For the text-containing cell, return its midpoint in (X, Y) coordinate format. 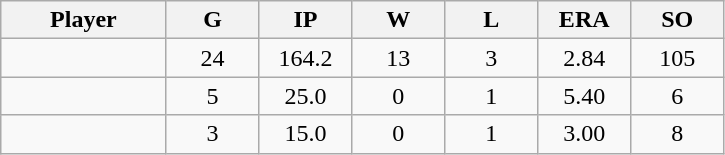
SO (678, 20)
13 (398, 58)
3.00 (584, 134)
ERA (584, 20)
5 (212, 96)
15.0 (306, 134)
6 (678, 96)
105 (678, 58)
25.0 (306, 96)
IP (306, 20)
W (398, 20)
24 (212, 58)
2.84 (584, 58)
G (212, 20)
5.40 (584, 96)
8 (678, 134)
L (492, 20)
Player (84, 20)
164.2 (306, 58)
